Determine the (X, Y) coordinate at the center of the cell enclosing the given text.  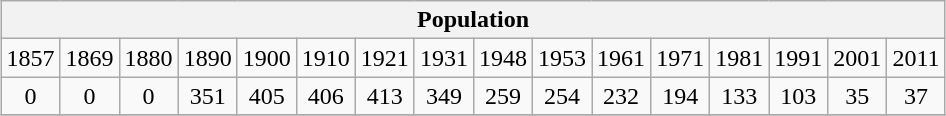
1931 (444, 58)
1890 (208, 58)
1981 (740, 58)
1880 (148, 58)
413 (384, 96)
1948 (502, 58)
1971 (680, 58)
349 (444, 96)
103 (798, 96)
1900 (266, 58)
1961 (622, 58)
133 (740, 96)
2001 (858, 58)
254 (562, 96)
2011 (916, 58)
232 (622, 96)
194 (680, 96)
259 (502, 96)
1953 (562, 58)
1857 (30, 58)
35 (858, 96)
Population (473, 20)
1921 (384, 58)
1869 (90, 58)
1991 (798, 58)
406 (326, 96)
1910 (326, 58)
351 (208, 96)
405 (266, 96)
37 (916, 96)
